Extract the (x, y) coordinate from the center of the cell holding the provided text.  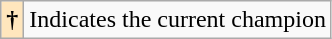
Indicates the current champion (178, 20)
† (12, 20)
